Output the [X, Y] coordinate of the center of the cell containing the given text.  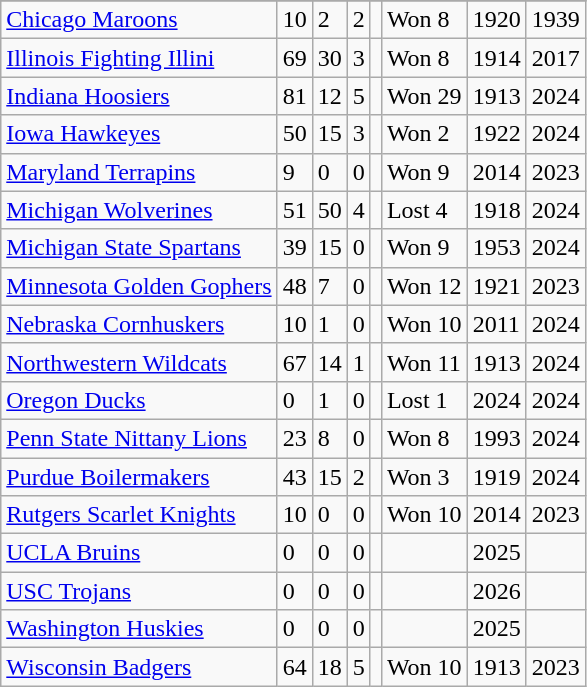
1922 [496, 134]
12 [330, 96]
UCLA Bruins [139, 553]
1920 [496, 20]
Minnesota Golden Gophers [139, 286]
Lost 4 [424, 210]
Michigan State Spartans [139, 248]
23 [294, 438]
Chicago Maroons [139, 20]
39 [294, 248]
51 [294, 210]
69 [294, 58]
Iowa Hawkeyes [139, 134]
9 [294, 172]
Maryland Terrapins [139, 172]
48 [294, 286]
7 [330, 286]
81 [294, 96]
1993 [496, 438]
8 [330, 438]
Won 2 [424, 134]
Won 11 [424, 362]
Won 12 [424, 286]
1919 [496, 477]
30 [330, 58]
1921 [496, 286]
Purdue Boilermakers [139, 477]
2011 [496, 324]
Lost 1 [424, 400]
Wisconsin Badgers [139, 667]
2026 [496, 591]
64 [294, 667]
Illinois Fighting Illini [139, 58]
67 [294, 362]
14 [330, 362]
Oregon Ducks [139, 400]
Won 3 [424, 477]
Penn State Nittany Lions [139, 438]
Northwestern Wildcats [139, 362]
Michigan Wolverines [139, 210]
1918 [496, 210]
2017 [556, 58]
USC Trojans [139, 591]
18 [330, 667]
43 [294, 477]
Won 29 [424, 96]
1953 [496, 248]
Nebraska Cornhuskers [139, 324]
4 [358, 210]
Washington Huskies [139, 629]
1914 [496, 58]
Rutgers Scarlet Knights [139, 515]
Indiana Hoosiers [139, 96]
1939 [556, 20]
